Locate the cell with the specified text and output its [X, Y] center coordinate. 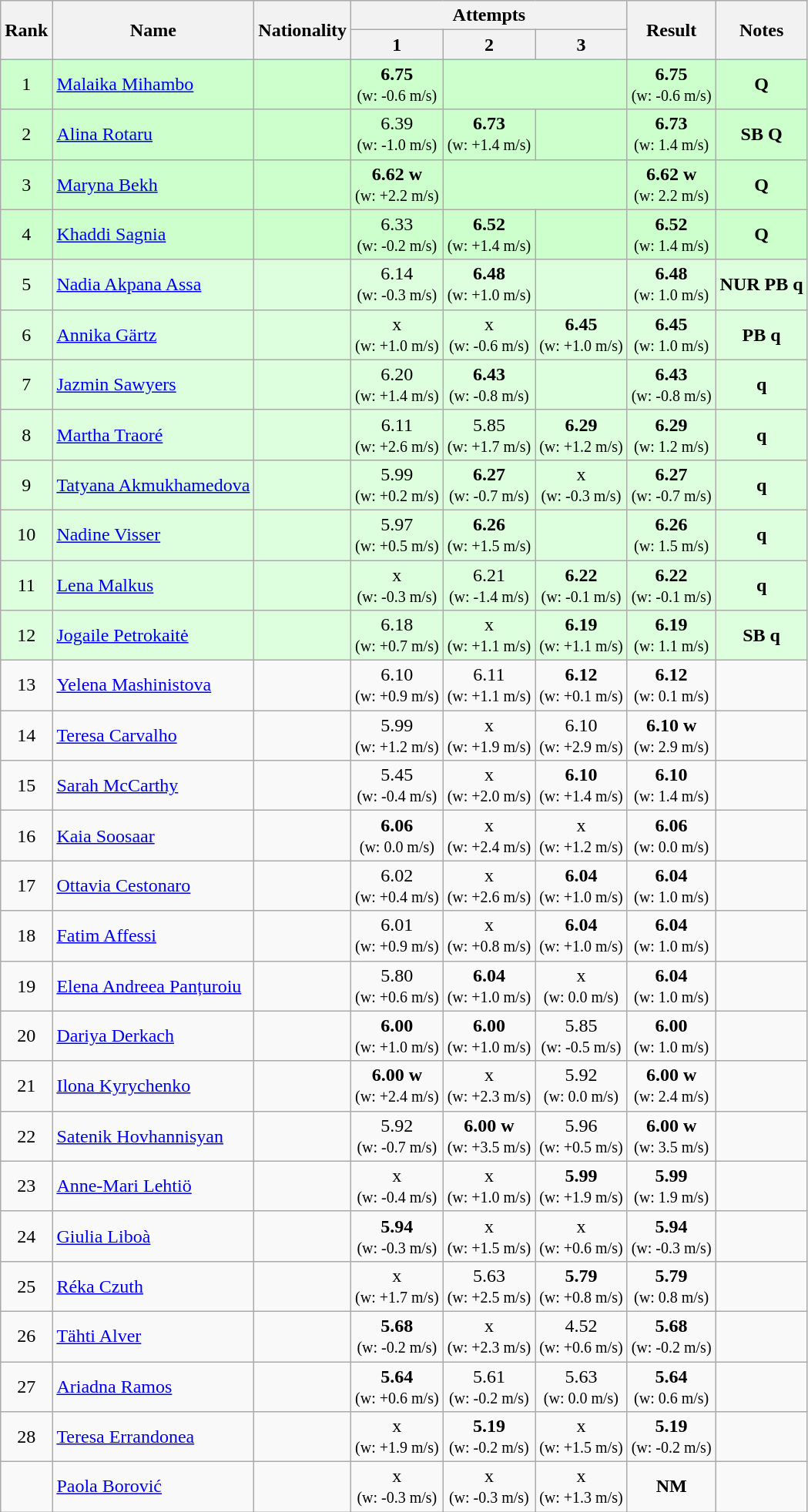
x(w: +0.6 m/s) [582, 1236]
6.10(w: +0.9 m/s) [397, 685]
x(w: +2.0 m/s) [489, 785]
5.79(w: +0.8 m/s) [582, 1286]
5.63(w: +2.5 m/s) [489, 1286]
6.00 w(w: +3.5 m/s) [489, 1136]
15 [26, 785]
5.64(w: 0.6 m/s) [672, 1386]
21 [26, 1085]
25 [26, 1286]
Rank [26, 30]
6.12(w: +0.1 m/s) [582, 685]
Sarah McCarthy [153, 785]
Maryna Bekh [153, 185]
6.26(w: 1.5 m/s) [672, 534]
x(w: 0.0 m/s) [582, 985]
6 [26, 334]
Nadia Akpana Assa [153, 285]
5.85(w: -0.5 m/s) [582, 1036]
Réka Czuth [153, 1286]
6.02(w: +0.4 m/s) [397, 885]
Jazmin Sawyers [153, 385]
Jogaile Petrokaitė [153, 636]
x(w: +1.1 m/s) [489, 636]
x(w: +0.8 m/s) [489, 936]
28 [26, 1437]
Fatim Affessi [153, 936]
6.00 w(w: +2.4 m/s) [397, 1085]
Malaika Mihambo [153, 85]
6.10(w: 1.4 m/s) [672, 785]
Name [153, 30]
Satenik Hovhannisyan [153, 1136]
6.10 w (w: 2.9 m/s) [672, 736]
12 [26, 636]
27 [26, 1386]
Nationality [303, 30]
20 [26, 1036]
Giulia Liboà [153, 1236]
Elena Andreea Panțuroiu [153, 985]
6.14(w: -0.3 m/s) [397, 285]
5.61(w: -0.2 m/s) [489, 1386]
Khaddi Sagnia [153, 234]
6.52(w: 1.4 m/s) [672, 234]
x(w: +1.3 m/s) [582, 1487]
5.99(w: +0.2 m/s) [397, 485]
Lena Malkus [153, 585]
PB q [761, 334]
Dariya Derkach [153, 1036]
Yelena Mashinistova [153, 685]
26 [26, 1336]
5.97(w: +0.5 m/s) [397, 534]
Result [672, 30]
6.33(w: -0.2 m/s) [397, 234]
Martha Traoré [153, 434]
5.79(w: 0.8 m/s) [672, 1286]
6.01(w: +0.9 m/s) [397, 936]
5.92(w: -0.7 m/s) [397, 1136]
Teresa Errandonea [153, 1437]
5.92(w: 0.0 m/s) [582, 1085]
Attempts [490, 15]
Paola Borović [153, 1487]
Annika Gärtz [153, 334]
NUR PB q [761, 285]
17 [26, 885]
6.26(w: +1.5 m/s) [489, 534]
4.52(w: +0.6 m/s) [582, 1336]
Tatyana Akmukhamedova [153, 485]
Nadine Visser [153, 534]
6.48(w: 1.0 m/s) [672, 285]
19 [26, 985]
13 [26, 685]
6.00 w(w: 3.5 m/s) [672, 1136]
16 [26, 836]
Ottavia Cestonaro [153, 885]
6.48(w: +1.0 m/s) [489, 285]
Teresa Carvalho [153, 736]
5.45(w: -0.4 m/s) [397, 785]
6.62 w(w: +2.2 m/s) [397, 185]
x(w: -0.6 m/s) [489, 334]
6.21(w: -1.4 m/s) [489, 585]
24 [26, 1236]
x(w: +1.7 m/s) [397, 1286]
6.11(w: +2.6 m/s) [397, 434]
Tähti Alver [153, 1336]
18 [26, 936]
6.10(w: +2.9 m/s) [582, 736]
x(w: +2.4 m/s) [489, 836]
x(w: +2.6 m/s) [489, 885]
4 [26, 234]
5.99(w: 1.9 m/s) [672, 1186]
Ilona Kyrychenko [153, 1085]
6.12(w: 0.1 m/s) [672, 685]
Kaia Soosaar [153, 836]
x(w: -0.4 m/s) [397, 1186]
x(w: +1.2 m/s) [582, 836]
6.19(w: +1.1 m/s) [582, 636]
23 [26, 1186]
6.52(w: +1.4 m/s) [489, 234]
6.73(w: +1.4 m/s) [489, 134]
11 [26, 585]
5.63(w: 0.0 m/s) [582, 1386]
NM [672, 1487]
6.00 w(w: 2.4 m/s) [672, 1085]
Notes [761, 30]
5.85(w: +1.7 m/s) [489, 434]
6.29(w: 1.2 m/s) [672, 434]
Alina Rotaru [153, 134]
6.11(w: +1.1 m/s) [489, 685]
10 [26, 534]
6.39(w: -1.0 m/s) [397, 134]
5.96(w: +0.5 m/s) [582, 1136]
6.45(w: 1.0 m/s) [672, 334]
14 [26, 736]
8 [26, 434]
6.18(w: +0.7 m/s) [397, 636]
5.99(w: +1.2 m/s) [397, 736]
SB Q [761, 134]
6.29(w: +1.2 m/s) [582, 434]
6.19(w: 1.1 m/s) [672, 636]
6.10(w: +1.4 m/s) [582, 785]
Ariadna Ramos [153, 1386]
9 [26, 485]
22 [26, 1136]
5.80(w: +0.6 m/s) [397, 985]
6.20(w: +1.4 m/s) [397, 385]
6.73(w: 1.4 m/s) [672, 134]
6.45(w: +1.0 m/s) [582, 334]
SB q [761, 636]
6.62 w(w: 2.2 m/s) [672, 185]
Anne-Mari Lehtiö [153, 1186]
7 [26, 385]
5.64(w: +0.6 m/s) [397, 1386]
5 [26, 285]
6.00(w: 1.0 m/s) [672, 1036]
5.99(w: +1.9 m/s) [582, 1186]
